Locate the cell with the specified text and output its (X, Y) center coordinate. 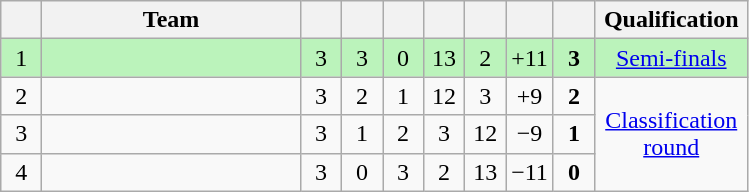
Qualification (671, 20)
4 (22, 172)
−11 (530, 172)
Classification round (671, 134)
Team (172, 20)
−9 (530, 134)
+9 (530, 96)
Semi-finals (671, 58)
+11 (530, 58)
